Pinpoint the cell where the given text exists, returning its [x, y] midpoint coordinate. 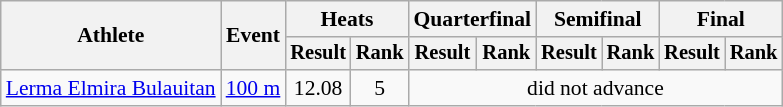
100 m [254, 88]
5 [380, 88]
Final [720, 19]
Heats [346, 19]
did not advance [595, 88]
Athlete [111, 36]
Event [254, 36]
Quarterfinal [472, 19]
Semifinal [598, 19]
Lerma Elmira Bulauitan [111, 88]
12.08 [318, 88]
